For the text-containing cell, return its midpoint in (X, Y) coordinate format. 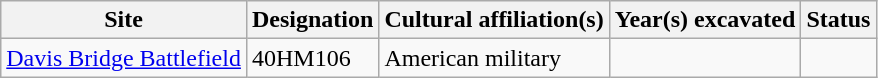
Davis Bridge Battlefield (124, 58)
40HM106 (312, 58)
Status (838, 20)
Designation (312, 20)
Cultural affiliation(s) (494, 20)
American military (494, 58)
Site (124, 20)
Year(s) excavated (705, 20)
